Extract the (X, Y) coordinate from the center of the cell holding the provided text.  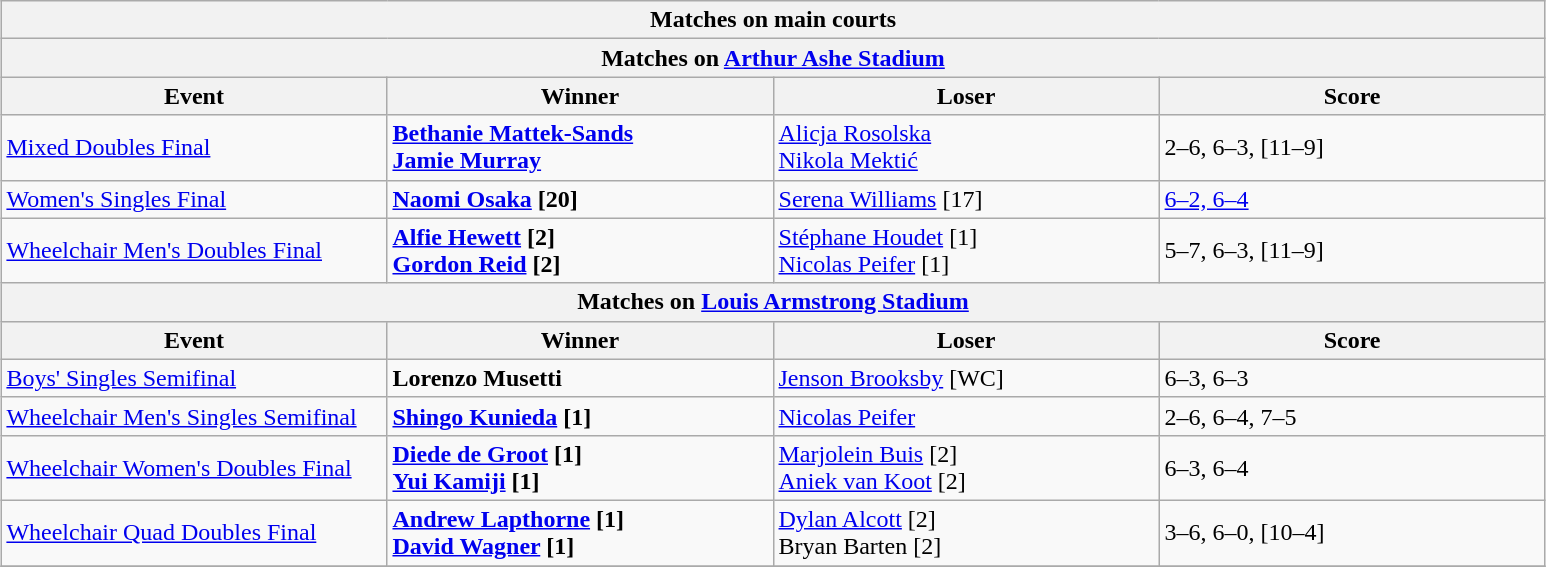
6–3, 6–3 (1352, 378)
2–6, 6–4, 7–5 (1352, 416)
Serena Williams [17] (966, 199)
Andrew Lapthorne [1] David Wagner [1] (580, 532)
Matches on Arthur Ashe Stadium (773, 58)
Alicja Rosolska Nikola Mektić (966, 148)
6–3, 6–4 (1352, 468)
Wheelchair Quad Doubles Final (194, 532)
Women's Singles Final (194, 199)
Naomi Osaka [20] (580, 199)
5–7, 6–3, [11–9] (1352, 250)
Stéphane Houdet [1] Nicolas Peifer [1] (966, 250)
Dylan Alcott [2] Bryan Barten [2] (966, 532)
Wheelchair Men's Singles Semifinal (194, 416)
Shingo Kunieda [1] (580, 416)
6–2, 6–4 (1352, 199)
Boys' Singles Semifinal (194, 378)
Lorenzo Musetti (580, 378)
Nicolas Peifer (966, 416)
Jenson Brooksby [WC] (966, 378)
Marjolein Buis [2] Aniek van Koot [2] (966, 468)
Wheelchair Men's Doubles Final (194, 250)
Matches on main courts (773, 20)
Diede de Groot [1] Yui Kamiji [1] (580, 468)
Wheelchair Women's Doubles Final (194, 468)
Alfie Hewett [2] Gordon Reid [2] (580, 250)
Mixed Doubles Final (194, 148)
3–6, 6–0, [10–4] (1352, 532)
Matches on Louis Armstrong Stadium (773, 302)
Bethanie Mattek-Sands Jamie Murray (580, 148)
2–6, 6–3, [11–9] (1352, 148)
